Find where the given text appears and provide that cell's center as (X, Y) coordinate. 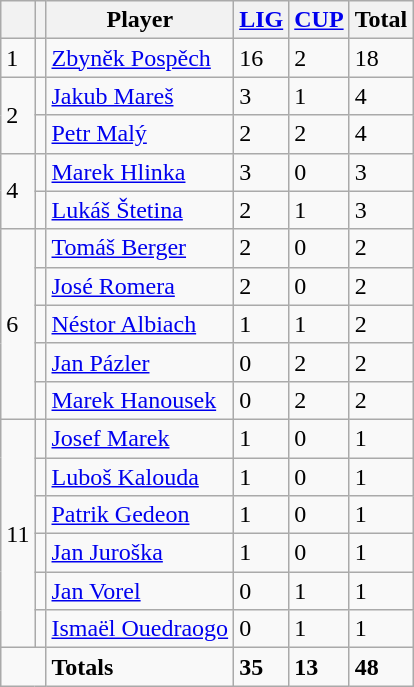
18 (381, 58)
16 (262, 58)
Zbyněk Pospěch (140, 58)
CUP (319, 20)
35 (262, 667)
11 (18, 533)
Néstor Albiach (140, 324)
Jan Juroška (140, 553)
Jan Pázler (140, 362)
Player (140, 20)
Tomáš Berger (140, 248)
Marek Hlinka (140, 172)
Luboš Kalouda (140, 477)
Lukáš Štetina (140, 210)
José Romera (140, 286)
Jan Vorel (140, 591)
Ismaël Ouedraogo (140, 629)
Jakub Mareš (140, 96)
Total (381, 20)
Josef Marek (140, 438)
13 (319, 667)
6 (18, 324)
Totals (140, 667)
Petr Malý (140, 134)
48 (381, 667)
LIG (262, 20)
Patrik Gedeon (140, 515)
Marek Hanousek (140, 400)
